Detect which cell encompasses the target text, then output its [X, Y] center coordinate. 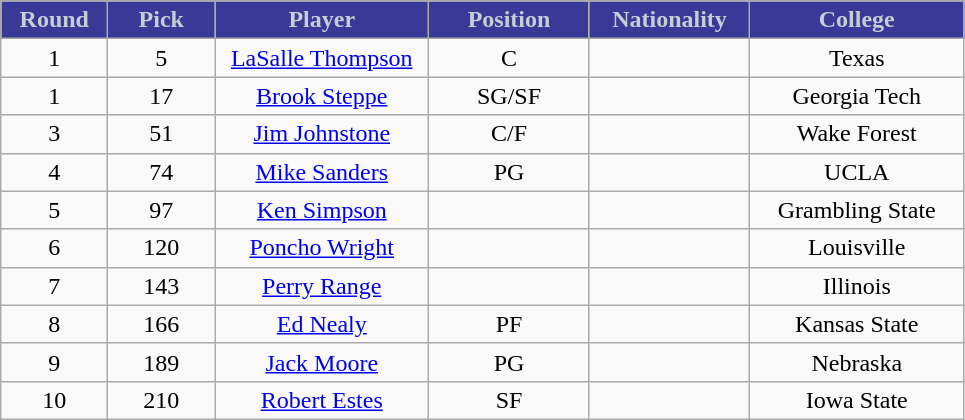
97 [162, 210]
Grambling State [857, 210]
17 [162, 96]
C [509, 58]
Mike Sanders [322, 172]
Perry Range [322, 286]
Ed Nealy [322, 324]
Kansas State [857, 324]
SG/SF [509, 96]
143 [162, 286]
LaSalle Thompson [322, 58]
120 [162, 248]
Nationality [669, 20]
189 [162, 362]
College [857, 20]
166 [162, 324]
74 [162, 172]
Robert Estes [322, 400]
8 [54, 324]
Wake Forest [857, 134]
Position [509, 20]
7 [54, 286]
UCLA [857, 172]
51 [162, 134]
Jack Moore [322, 362]
10 [54, 400]
Player [322, 20]
Poncho Wright [322, 248]
Nebraska [857, 362]
Jim Johnstone [322, 134]
4 [54, 172]
Illinois [857, 286]
Round [54, 20]
Pick [162, 20]
210 [162, 400]
Texas [857, 58]
3 [54, 134]
Iowa State [857, 400]
PF [509, 324]
Ken Simpson [322, 210]
Louisville [857, 248]
Georgia Tech [857, 96]
9 [54, 362]
SF [509, 400]
C/F [509, 134]
Brook Steppe [322, 96]
6 [54, 248]
